Output the [X, Y] coordinate of the center of the cell containing the given text.  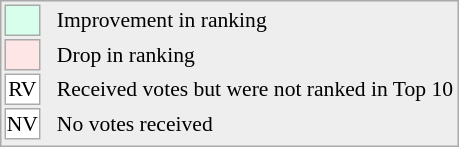
NV [22, 124]
No votes received [254, 124]
Improvement in ranking [254, 20]
Drop in ranking [254, 55]
Received votes but were not ranked in Top 10 [254, 90]
RV [22, 90]
